Capture the cell that displays the provided text and extract its [X, Y] central coordinate. 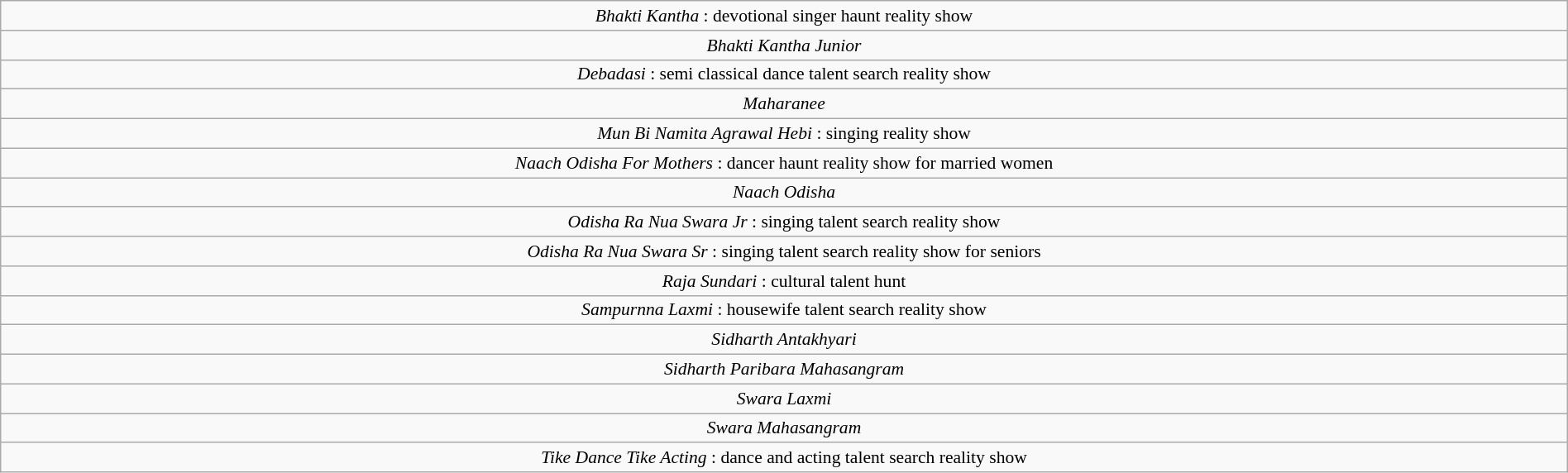
Swara Laxmi [784, 399]
Swara Mahasangram [784, 428]
Bhakti Kantha Junior [784, 45]
Odisha Ra Nua Swara Jr : singing talent search reality show [784, 222]
Sidharth Paribara Mahasangram [784, 370]
Sidharth Antakhyari [784, 340]
Bhakti Kantha : devotional singer haunt reality show [784, 16]
Naach Odisha [784, 193]
Maharanee [784, 104]
Tike Dance Tike Acting : dance and acting talent search reality show [784, 458]
Raja Sundari : cultural talent hunt [784, 281]
Sampurnna Laxmi : housewife talent search reality show [784, 310]
Naach Odisha For Mothers : dancer haunt reality show for married women [784, 163]
Debadasi : semi classical dance talent search reality show [784, 74]
Mun Bi Namita Agrawal Hebi : singing reality show [784, 134]
Odisha Ra Nua Swara Sr : singing talent search reality show for seniors [784, 251]
